Extract the (X, Y) coordinate from the center of the cell holding the provided text.  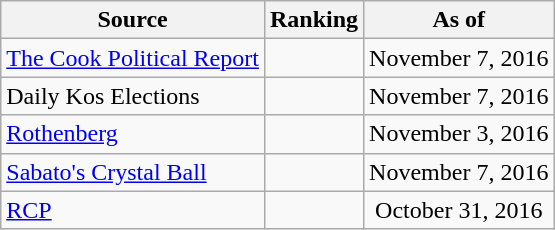
November 3, 2016 (459, 134)
Ranking (314, 20)
RCP (133, 210)
October 31, 2016 (459, 210)
The Cook Political Report (133, 58)
As of (459, 20)
Sabato's Crystal Ball (133, 172)
Rothenberg (133, 134)
Source (133, 20)
Daily Kos Elections (133, 96)
